For the text-containing cell, return its midpoint in [X, Y] coordinate format. 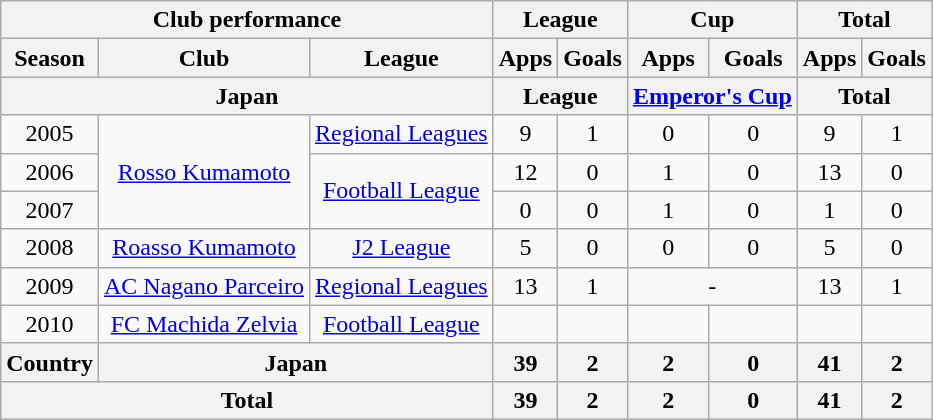
Emperor's Cup [712, 96]
FC Machida Zelvia [204, 324]
2008 [50, 248]
12 [525, 172]
- [712, 286]
Country [50, 362]
2006 [50, 172]
J2 League [401, 248]
2005 [50, 134]
Season [50, 58]
Cup [712, 20]
Club [204, 58]
2010 [50, 324]
AC Nagano Parceiro [204, 286]
Roasso Kumamoto [204, 248]
2007 [50, 210]
Club performance [247, 20]
Rosso Kumamoto [204, 172]
2009 [50, 286]
